Extract the (x, y) coordinate from the center of the cell holding the provided text.  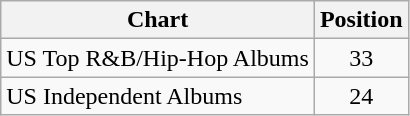
24 (361, 96)
US Independent Albums (158, 96)
Chart (158, 20)
33 (361, 58)
Position (361, 20)
US Top R&B/Hip-Hop Albums (158, 58)
